Pinpoint the cell where the given text exists, returning its (x, y) midpoint coordinate. 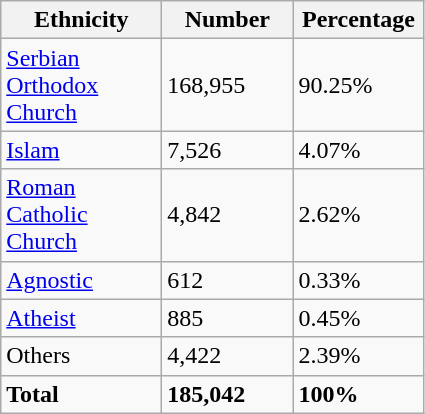
90.25% (358, 85)
Ethnicity (82, 20)
7,526 (228, 150)
885 (228, 318)
4,422 (228, 356)
Islam (82, 150)
Atheist (82, 318)
4.07% (358, 150)
Others (82, 356)
0.45% (358, 318)
4,842 (228, 215)
Percentage (358, 20)
0.33% (358, 280)
Total (82, 394)
100% (358, 394)
Serbian Orthodox Church (82, 85)
2.62% (358, 215)
2.39% (358, 356)
612 (228, 280)
Roman Catholic Church (82, 215)
185,042 (228, 394)
Agnostic (82, 280)
168,955 (228, 85)
Number (228, 20)
